Scan for the cell matching the given text and deliver its [x, y] coordinate at center. 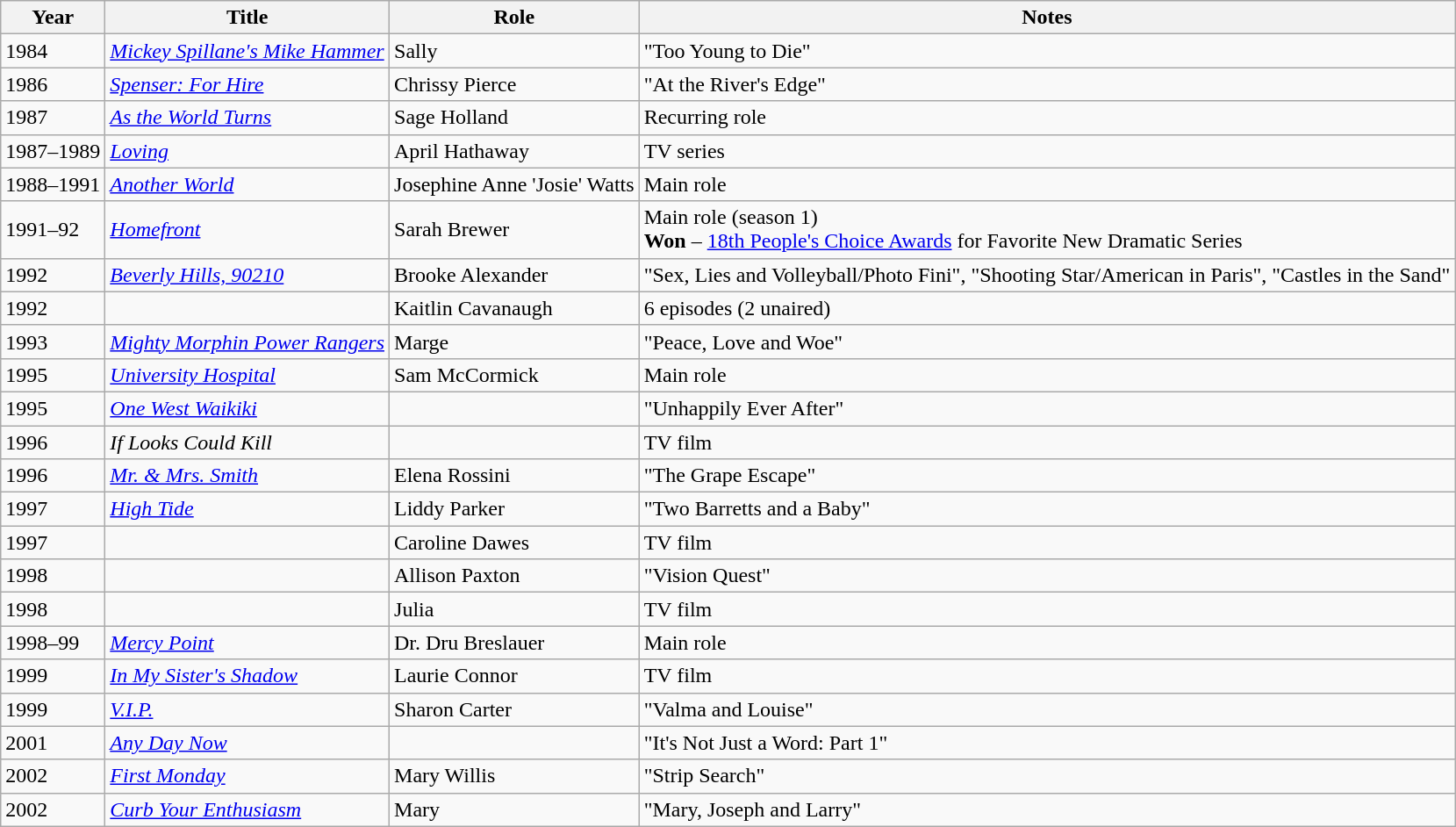
As the World Turns [247, 118]
"It's Not Just a Word: Part 1" [1047, 743]
Laurie Connor [514, 676]
Role [514, 18]
6 episodes (2 unaired) [1047, 308]
Liddy Parker [514, 509]
Curb Your Enthusiasm [247, 809]
"Too Young to Die" [1047, 51]
Notes [1047, 18]
Allison Paxton [514, 576]
University Hospital [247, 375]
"Sex, Lies and Volleyball/Photo Fini", "Shooting Star/American in Paris", "Castles in the Sand" [1047, 275]
Kaitlin Cavanaugh [514, 308]
First Monday [247, 776]
Sam McCormick [514, 375]
If Looks Could Kill [247, 442]
"At the River's Edge" [1047, 84]
1984 [53, 51]
1986 [53, 84]
Recurring role [1047, 118]
Caroline Dawes [514, 543]
Josephine Anne 'Josie' Watts [514, 184]
1987–1989 [53, 151]
V.I.P. [247, 709]
Beverly Hills, 90210 [247, 275]
Mary [514, 809]
"Vision Quest" [1047, 576]
"Valma and Louise" [1047, 709]
Another World [247, 184]
1991–92 [53, 230]
1987 [53, 118]
Julia [514, 609]
Any Day Now [247, 743]
"Two Barretts and a Baby" [1047, 509]
"The Grape Escape" [1047, 476]
Brooke Alexander [514, 275]
"Unhappily Ever After" [1047, 408]
In My Sister's Shadow [247, 676]
1988–1991 [53, 184]
TV series [1047, 151]
Title [247, 18]
Sharon Carter [514, 709]
2001 [53, 743]
"Strip Search" [1047, 776]
Homefront [247, 230]
Sarah Brewer [514, 230]
Year [53, 18]
Mary Willis [514, 776]
Mighty Morphin Power Rangers [247, 342]
Mickey Spillane's Mike Hammer [247, 51]
April Hathaway [514, 151]
Dr. Dru Breslauer [514, 643]
Spenser: For Hire [247, 84]
"Peace, Love and Woe" [1047, 342]
Mercy Point [247, 643]
1993 [53, 342]
Marge [514, 342]
One West Waikiki [247, 408]
Sally [514, 51]
Mr. & Mrs. Smith [247, 476]
High Tide [247, 509]
"Mary, Joseph and Larry" [1047, 809]
Elena Rossini [514, 476]
Sage Holland [514, 118]
Loving [247, 151]
Chrissy Pierce [514, 84]
1998–99 [53, 643]
Main role (season 1)Won – 18th People's Choice Awards for Favorite New Dramatic Series [1047, 230]
